For the text-containing cell, return its midpoint in [x, y] coordinate format. 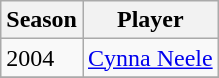
Player [150, 20]
Cynna Neele [150, 58]
Season [42, 20]
2004 [42, 58]
